From the cell containing the given text, extract its center point as [X, Y] coordinate. 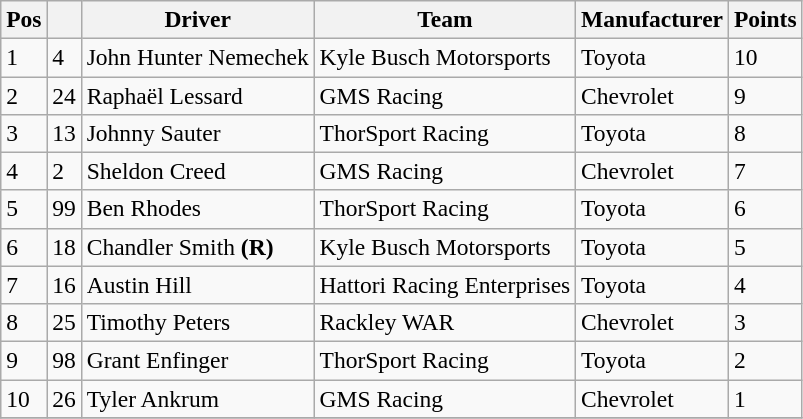
Timothy Peters [198, 322]
Hattori Racing Enterprises [445, 285]
John Hunter Nemechek [198, 57]
24 [64, 95]
Raphaël Lessard [198, 95]
25 [64, 322]
Austin Hill [198, 285]
Manufacturer [652, 19]
26 [64, 398]
Grant Enfinger [198, 360]
Sheldon Creed [198, 171]
Chandler Smith (R) [198, 247]
99 [64, 209]
Driver [198, 19]
18 [64, 247]
Team [445, 19]
Tyler Ankrum [198, 398]
Pos [24, 19]
Ben Rhodes [198, 209]
Points [765, 19]
98 [64, 360]
13 [64, 133]
Rackley WAR [445, 322]
Johnny Sauter [198, 133]
16 [64, 285]
